Return the [X, Y] coordinate for the center point of the cell that contains the specified text.  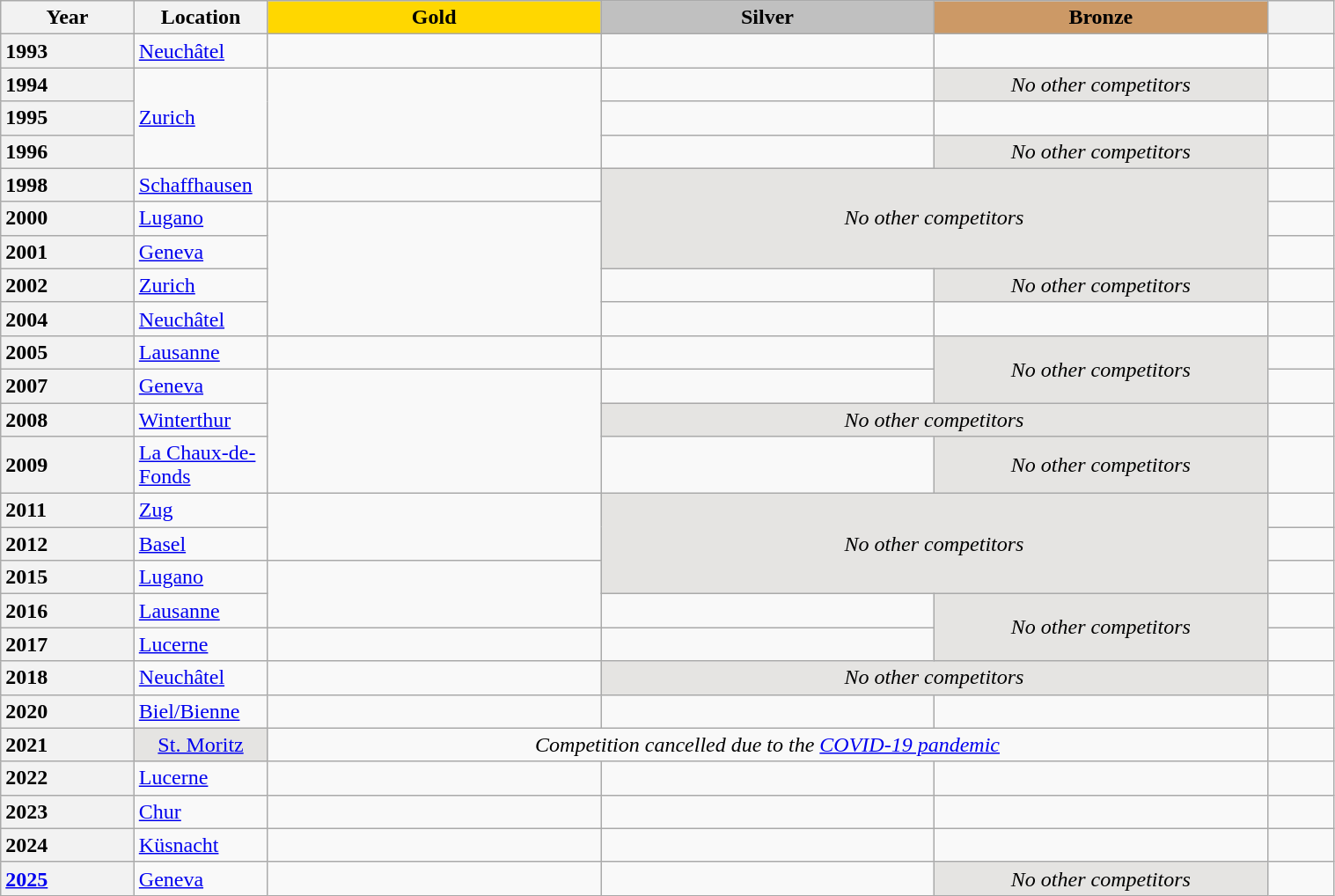
2022 [68, 778]
2005 [68, 352]
Gold [435, 18]
2008 [68, 420]
2016 [68, 611]
Silver [767, 18]
Küsnacht [201, 845]
Location [201, 18]
Bronze [1100, 18]
1998 [68, 185]
Biel/Bienne [201, 711]
2009 [68, 465]
2020 [68, 711]
1995 [68, 118]
Zug [201, 510]
Chur [201, 812]
2024 [68, 845]
2011 [68, 510]
2018 [68, 678]
2017 [68, 644]
Basel [201, 544]
2000 [68, 218]
1993 [68, 51]
2021 [68, 745]
St. Moritz [201, 745]
1996 [68, 151]
2002 [68, 285]
Year [68, 18]
1994 [68, 84]
2023 [68, 812]
Winterthur [201, 420]
2015 [68, 577]
2007 [68, 386]
2001 [68, 252]
Competition cancelled due to the COVID-19 pandemic [767, 745]
La Chaux-de-Fonds [201, 465]
Schaffhausen [201, 185]
2004 [68, 319]
2025 [68, 878]
2012 [68, 544]
